Detect which cell encompasses the target text, then output its (X, Y) center coordinate. 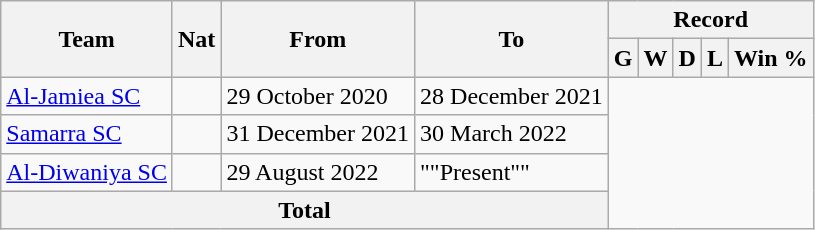
28 December 2021 (512, 96)
31 December 2021 (318, 134)
W (656, 58)
L (714, 58)
29 August 2022 (318, 172)
Win % (770, 58)
D (687, 58)
G (623, 58)
""Present"" (512, 172)
Total (304, 210)
Al-Diwaniya SC (87, 172)
30 March 2022 (512, 134)
29 October 2020 (318, 96)
Samarra SC (87, 134)
To (512, 39)
Team (87, 39)
From (318, 39)
Al-Jamiea SC (87, 96)
Nat (196, 39)
Record (710, 20)
